Identify which cell holds the provided text, then report its (X, Y) central coordinate. 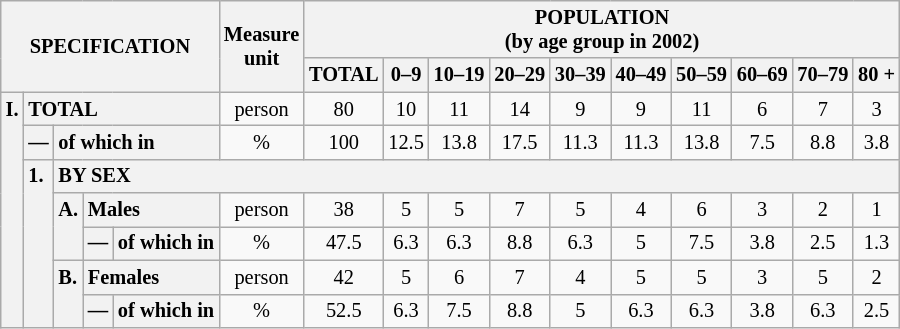
40–49 (642, 75)
1 (876, 210)
POPULATION (by age group in 2002) (602, 29)
Males (151, 210)
52.5 (344, 311)
Measure unit (262, 46)
SPECIFICATION (110, 46)
10 (406, 109)
20–29 (520, 75)
80 (344, 109)
50–59 (702, 75)
10–19 (460, 75)
80 + (876, 75)
70–79 (824, 75)
I. (12, 210)
1. (38, 243)
17.5 (520, 142)
100 (344, 142)
38 (344, 210)
B. (68, 294)
30–39 (580, 75)
14 (520, 109)
0–9 (406, 75)
Females (151, 277)
1.3 (876, 243)
42 (344, 277)
60–69 (762, 75)
BY SEX (477, 176)
A. (68, 226)
47.5 (344, 243)
12.5 (406, 142)
